Detect which cell encompasses the target text, then output its [x, y] center coordinate. 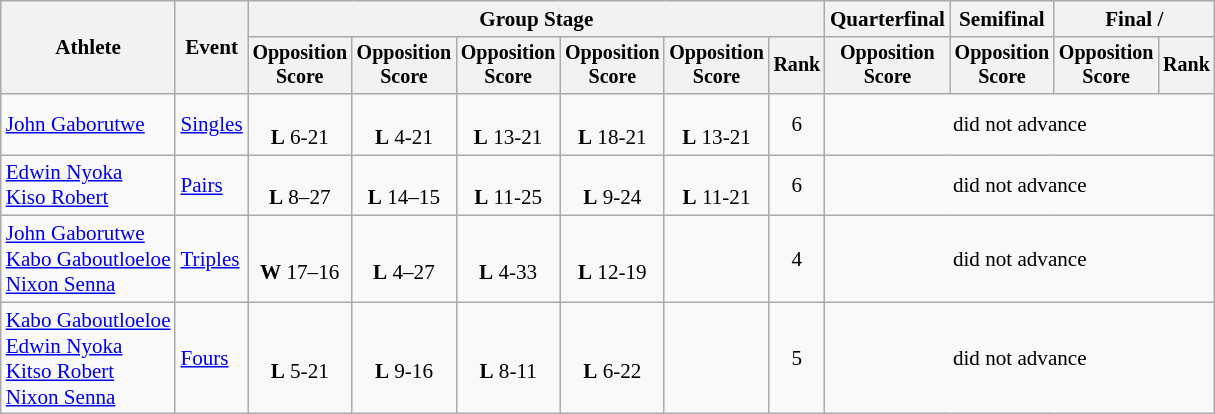
5 [797, 358]
Kabo GaboutloeloeEdwin NyokaKitso RobertNixon Senna [88, 358]
Singles [211, 124]
L 5-21 [300, 358]
L 12-19 [612, 259]
L 9-16 [404, 358]
L 4–27 [404, 259]
L 18-21 [612, 124]
L 8–27 [300, 186]
L 14–15 [404, 186]
Semifinal [1002, 18]
Quarterfinal [888, 18]
Athlete [88, 48]
4 [797, 259]
L 8-11 [508, 358]
Fours [211, 358]
Triples [211, 259]
L 6-22 [612, 358]
L 11-25 [508, 186]
Event [211, 48]
John GaborutweKabo GaboutloeloeNixon Senna [88, 259]
Group Stage [536, 18]
W 17–16 [300, 259]
L 11-21 [716, 186]
John Gaborutwe [88, 124]
Edwin NyokaKiso Robert [88, 186]
Pairs [211, 186]
L 4-33 [508, 259]
Final / [1134, 18]
L 9-24 [612, 186]
L 4-21 [404, 124]
L 6-21 [300, 124]
